Extract the (X, Y) coordinate from the center of the cell holding the provided text.  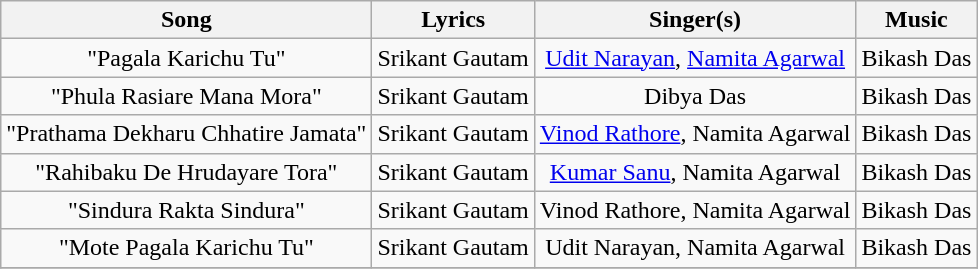
"Pagala Karichu Tu" (186, 58)
"Sindura Rakta Sindura" (186, 210)
Song (186, 20)
"Rahibaku De Hrudayare Tora" (186, 172)
Kumar Sanu, Namita Agarwal (695, 172)
"Prathama Dekharu Chhatire Jamata" (186, 134)
Music (916, 20)
Lyrics (453, 20)
"Mote Pagala Karichu Tu" (186, 248)
Dibya Das (695, 96)
Singer(s) (695, 20)
"Phula Rasiare Mana Mora" (186, 96)
